Extract the (x, y) coordinate from the center of the cell holding the provided text.  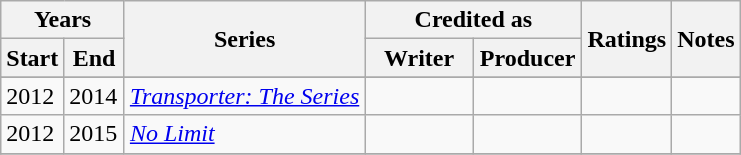
Producer (528, 58)
2015 (94, 134)
Years (63, 20)
Writer (420, 58)
Credited as (474, 20)
2014 (94, 96)
End (94, 58)
Notes (706, 39)
No Limit (244, 134)
Series (244, 39)
Transporter: The Series (244, 96)
Start (32, 58)
Ratings (627, 39)
